Extract the (X, Y) coordinate from the center of the cell holding the provided text.  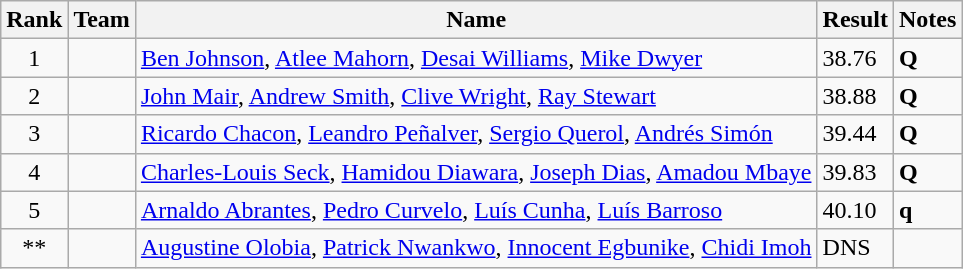
40.10 (855, 210)
q (927, 210)
38.76 (855, 58)
Ben Johnson, Atlee Mahorn, Desai Williams, Mike Dwyer (476, 58)
John Mair, Andrew Smith, Clive Wright, Ray Stewart (476, 96)
1 (34, 58)
Charles-Louis Seck, Hamidou Diawara, Joseph Dias, Amadou Mbaye (476, 172)
Team (102, 20)
2 (34, 96)
39.83 (855, 172)
39.44 (855, 134)
Result (855, 20)
DNS (855, 248)
4 (34, 172)
38.88 (855, 96)
Arnaldo Abrantes, Pedro Curvelo, Luís Cunha, Luís Barroso (476, 210)
Notes (927, 20)
Name (476, 20)
5 (34, 210)
Augustine Olobia, Patrick Nwankwo, Innocent Egbunike, Chidi Imoh (476, 248)
Ricardo Chacon, Leandro Peñalver, Sergio Querol, Andrés Simón (476, 134)
3 (34, 134)
Rank (34, 20)
** (34, 248)
